Detect which cell encompasses the target text, then output its (x, y) center coordinate. 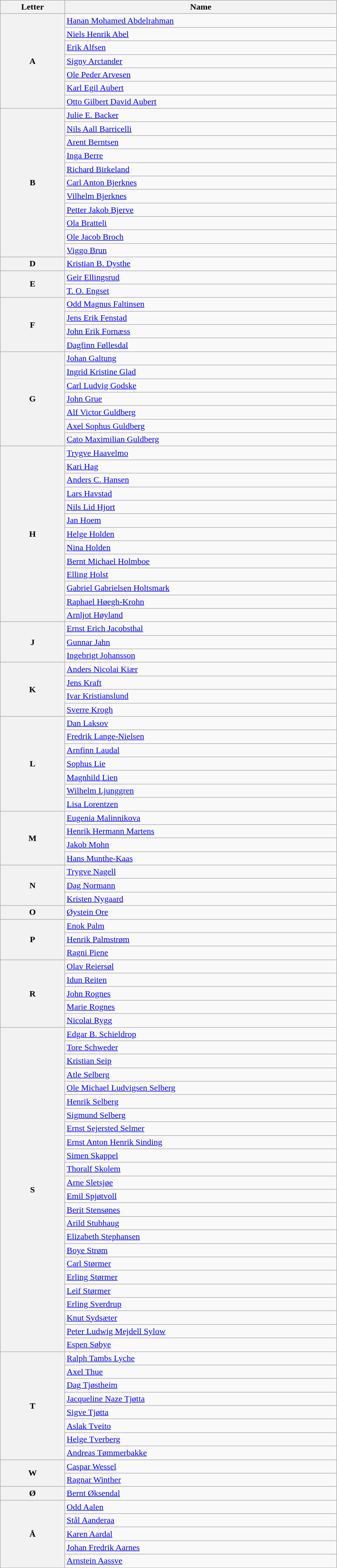
Signy Arctander (200, 61)
Helge Tverberg (200, 1439)
Odd Magnus Faltinsen (200, 304)
Dan Laksov (200, 723)
Arnstein Aassve (200, 1561)
Fredrik Lange-Nielsen (200, 737)
Axel Thue (200, 1372)
Bernt Øksendal (200, 1493)
Jan Hoem (200, 520)
Sigmund Selberg (200, 1115)
Henrik Palmstrøm (200, 939)
Raphael Høegh-Krohn (200, 602)
Stål Aanderaa (200, 1520)
Jakob Mohn (200, 845)
Elling Holst (200, 574)
Nina Holden (200, 547)
Johan Galtung (200, 358)
Nicolai Rygg (200, 1020)
Magnhild Lien (200, 777)
Espen Søbye (200, 1345)
Kristian Seip (200, 1061)
R (33, 993)
Thoralf Skolem (200, 1169)
Name (200, 7)
Ole Peder Arvesen (200, 75)
Simen Skappel (200, 1155)
Petter Jakob Bjerve (200, 210)
Vilhelm Bjerknes (200, 196)
Trygve Nagell (200, 872)
Ole Michael Ludvigsen Selberg (200, 1088)
Lars Havstad (200, 493)
Dagfinn Føllesdal (200, 345)
Marie Rognes (200, 1007)
D (33, 264)
Ola Bratteli (200, 223)
H (33, 534)
John Erik Fornæss (200, 331)
Ragnar Winther (200, 1480)
K (33, 689)
Gunnar Jahn (200, 642)
Peter Ludwig Mejdell Sylow (200, 1331)
B (33, 182)
Ragni Piene (200, 953)
Niels Henrik Abel (200, 34)
Å (33, 1534)
Kari Hag (200, 466)
Otto Gilbert David Aubert (200, 102)
Tore Schweder (200, 1048)
Ernst Sejersted Selmer (200, 1129)
Knut Sydsæter (200, 1318)
Carl Ludvig Godske (200, 385)
Karen Aardal (200, 1534)
Kristian B. Dysthe (200, 264)
M (33, 838)
T (33, 1405)
Nils Aall Barricelli (200, 129)
Letter (33, 7)
Gabriel Gabrielsen Holtsmark (200, 588)
Jens Erik Fenstad (200, 318)
Ralph Tambs Lyche (200, 1358)
Helge Holden (200, 534)
Sophus Lie (200, 764)
Carl Anton Bjerknes (200, 183)
Enok Palm (200, 926)
Hanan Mohamed Abdelrahman (200, 21)
Viggo Brun (200, 250)
Erik Alfsen (200, 48)
John Grue (200, 399)
Øystein Ore (200, 912)
Erling Sverdrup (200, 1304)
N (33, 885)
T. O. Engset (200, 291)
Boye Strøm (200, 1250)
Alf Victor Guldberg (200, 413)
Nils Lid Hjort (200, 507)
Elizabeth Stephansen (200, 1236)
W (33, 1473)
Henrik Hermann Martens (200, 831)
O (33, 912)
Julie E. Backer (200, 115)
Geir Ellingsrud (200, 277)
John Rognes (200, 993)
Ø (33, 1493)
Berit Stensønes (200, 1209)
Sverre Krogh (200, 710)
Trygve Haavelmo (200, 453)
G (33, 399)
Ernst Erich Jacobsthal (200, 629)
P (33, 939)
S (33, 1190)
Wilhelm Ljunggren (200, 791)
Karl Egil Aubert (200, 88)
Olav Reiersøl (200, 966)
E (33, 284)
Arnfinn Laudal (200, 750)
Atle Selberg (200, 1075)
Carl Størmer (200, 1264)
Arne Sletsjøe (200, 1182)
Jens Kraft (200, 683)
Emil Spjøtvoll (200, 1196)
Idun Reiten (200, 980)
Henrik Selberg (200, 1102)
Hans Munthe-Kaas (200, 858)
Arnljot Høyland (200, 615)
Ingebrigt Johansson (200, 656)
Dag Tjøstheim (200, 1385)
Anders Nicolai Kiær (200, 669)
Arild Stubhaug (200, 1223)
J (33, 642)
Ivar Kristianslund (200, 696)
Odd Aalen (200, 1507)
Anders C. Hansen (200, 480)
Inga Berre (200, 155)
Ingrid Kristine Glad (200, 372)
Lisa Lorentzen (200, 804)
Edgar B. Schieldrop (200, 1034)
Andreas Tømmerbakke (200, 1453)
Axel Sophus Guldberg (200, 426)
Aslak Tveito (200, 1426)
Johan Fredrik Aarnes (200, 1547)
Caspar Wessel (200, 1466)
L (33, 764)
Ernst Anton Henrik Sinding (200, 1142)
Cato Maximilian Guldberg (200, 439)
A (33, 61)
Sigve Tjøtta (200, 1412)
Dag Normann (200, 885)
Richard Birkeland (200, 169)
Ole Jacob Broch (200, 237)
Kristen Nygaard (200, 899)
F (33, 324)
Erling Størmer (200, 1277)
Eugenia Malinnikova (200, 818)
Arent Berntsen (200, 142)
Jacqueline Naze Tjøtta (200, 1399)
Leif Størmer (200, 1291)
Bernt Michael Holmboe (200, 561)
